Return the [x, y] coordinate for the center point of the cell that contains the specified text.  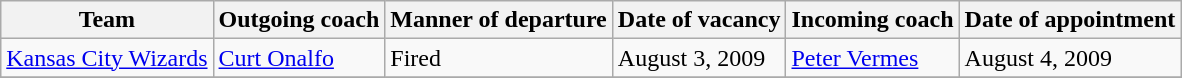
Date of appointment [1070, 20]
Date of vacancy [699, 20]
Fired [498, 58]
August 3, 2009 [699, 58]
Kansas City Wizards [107, 58]
Peter Vermes [872, 58]
Outgoing coach [299, 20]
August 4, 2009 [1070, 58]
Team [107, 20]
Incoming coach [872, 20]
Manner of departure [498, 20]
Curt Onalfo [299, 58]
